From the cell containing the given text, extract its center point as [X, Y] coordinate. 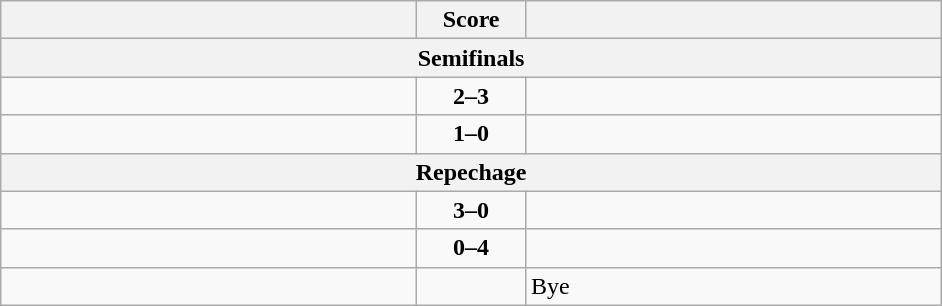
3–0 [472, 210]
Repechage [472, 172]
Semifinals [472, 58]
0–4 [472, 248]
1–0 [472, 134]
Score [472, 20]
Bye [733, 286]
2–3 [472, 96]
